Locate the cell with the specified text and output its (x, y) center coordinate. 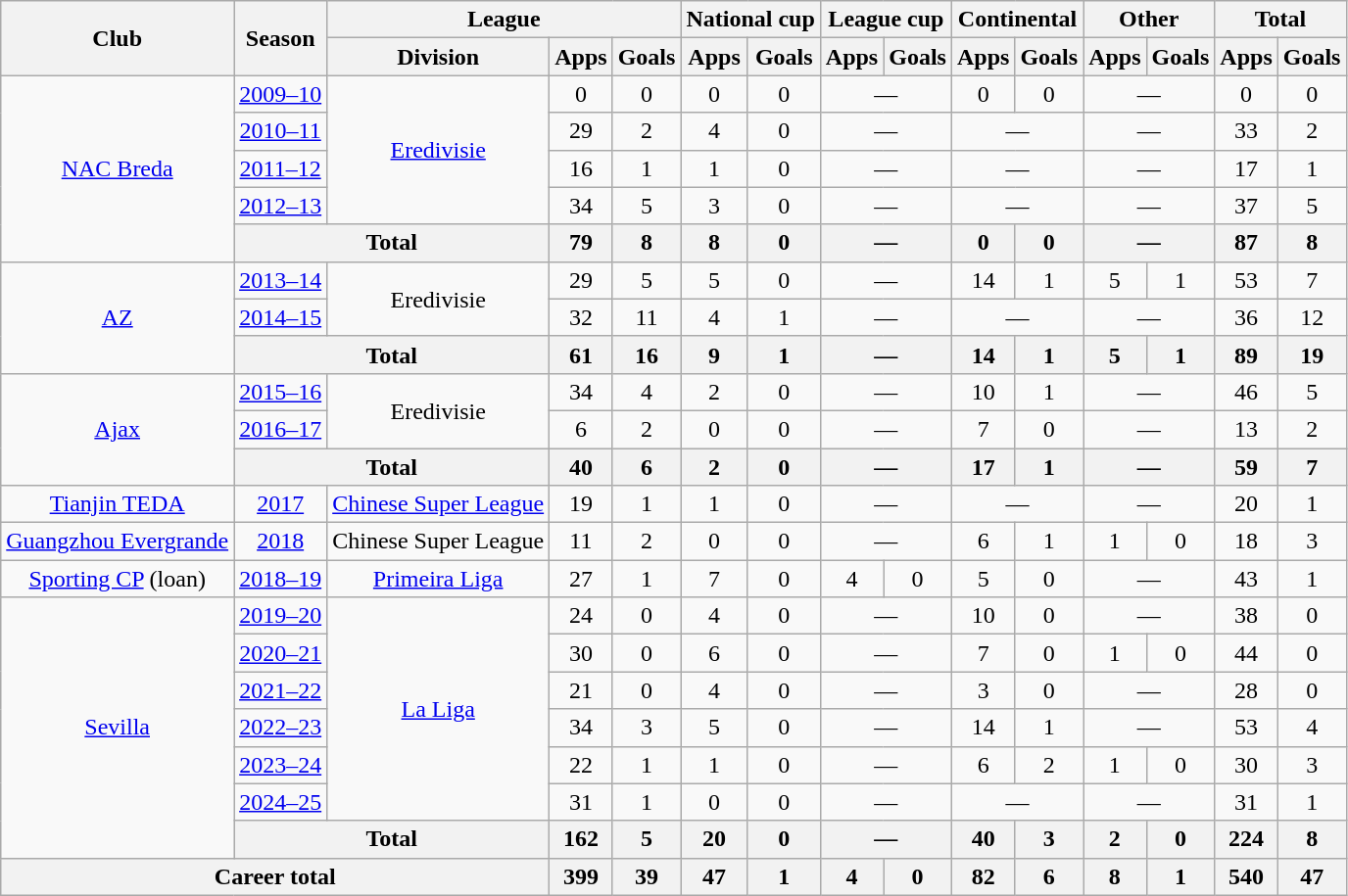
League cup (886, 20)
2017 (280, 504)
2010–11 (280, 131)
2014–15 (280, 317)
Division (439, 57)
AZ (118, 317)
2024–25 (280, 802)
59 (1246, 467)
Guangzhou Evergrande (118, 542)
2023–24 (280, 765)
2019–20 (280, 616)
12 (1312, 317)
2011–12 (280, 168)
89 (1246, 354)
13 (1246, 429)
Sporting CP (loan) (118, 579)
League (504, 20)
Club (118, 38)
27 (581, 579)
2018 (280, 542)
18 (1246, 542)
22 (581, 765)
Other (1149, 20)
79 (581, 243)
24 (581, 616)
2015–16 (280, 392)
224 (1246, 839)
61 (581, 354)
9 (714, 354)
Sevilla (118, 728)
38 (1246, 616)
28 (1246, 690)
399 (581, 876)
82 (983, 876)
32 (581, 317)
87 (1246, 243)
43 (1246, 579)
Career total (275, 876)
Continental (1017, 20)
2009–10 (280, 94)
2012–13 (280, 206)
Primeira Liga (439, 579)
Ajax (118, 429)
2022–23 (280, 728)
36 (1246, 317)
39 (647, 876)
2020–21 (280, 653)
46 (1246, 392)
Tianjin TEDA (118, 504)
Season (280, 38)
37 (1246, 206)
2013–14 (280, 280)
33 (1246, 131)
2018–19 (280, 579)
2021–22 (280, 690)
La Liga (439, 709)
162 (581, 839)
21 (581, 690)
44 (1246, 653)
540 (1246, 876)
2016–17 (280, 429)
National cup (750, 20)
NAC Breda (118, 168)
